For the text-containing cell, return its midpoint in (x, y) coordinate format. 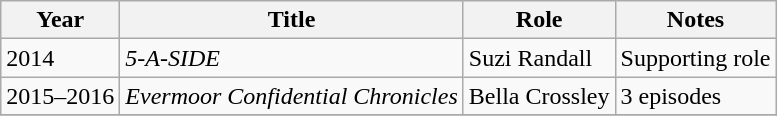
Role (539, 20)
3 episodes (696, 96)
5-A-SIDE (292, 58)
Year (60, 20)
Suzi Randall (539, 58)
Title (292, 20)
Supporting role (696, 58)
Notes (696, 20)
2014 (60, 58)
Evermoor Confidential Chronicles (292, 96)
Bella Crossley (539, 96)
2015–2016 (60, 96)
